Detect which cell encompasses the target text, then output its (X, Y) center coordinate. 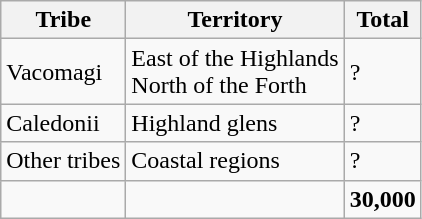
Coastal regions (235, 161)
Total (382, 20)
Highland glens (235, 123)
30,000 (382, 199)
Vacomagi (64, 72)
Other tribes (64, 161)
East of the HighlandsNorth of the Forth (235, 72)
Caledonii (64, 123)
Territory (235, 20)
Tribe (64, 20)
